Return (X, Y) of the center of cell containing provided text 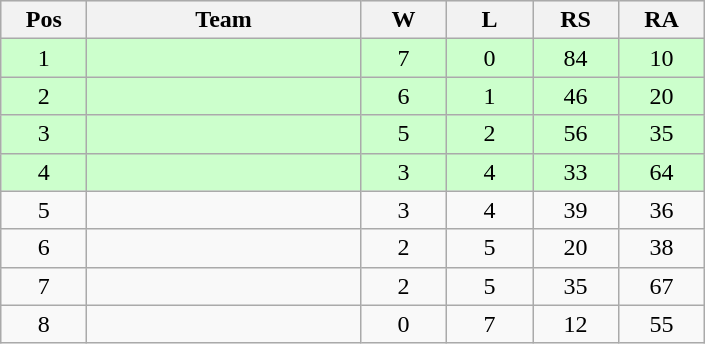
33 (575, 172)
84 (575, 58)
39 (575, 210)
64 (662, 172)
67 (662, 286)
RA (662, 20)
38 (662, 248)
10 (662, 58)
L (489, 20)
RS (575, 20)
55 (662, 324)
46 (575, 96)
Pos (44, 20)
8 (44, 324)
56 (575, 134)
W (403, 20)
36 (662, 210)
12 (575, 324)
Team (224, 20)
